From the cell containing the given text, extract its center point as [X, Y] coordinate. 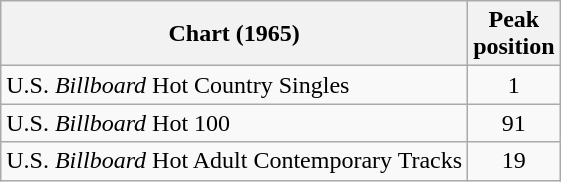
U.S. Billboard Hot 100 [234, 123]
Chart (1965) [234, 34]
Peakposition [514, 34]
19 [514, 161]
U.S. Billboard Hot Adult Contemporary Tracks [234, 161]
1 [514, 85]
U.S. Billboard Hot Country Singles [234, 85]
91 [514, 123]
